Extract the (x, y) coordinate from the center of the cell holding the provided text.  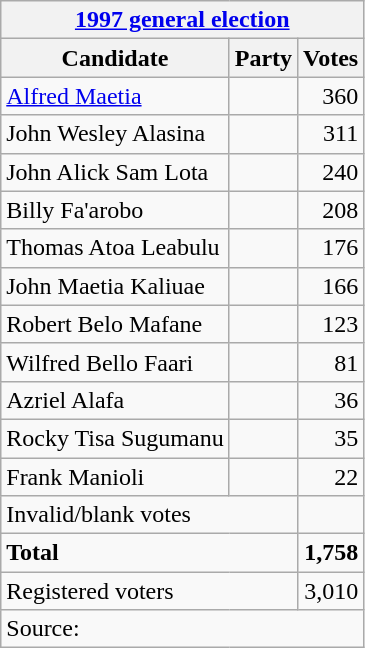
123 (331, 324)
John Wesley Alasina (115, 134)
John Maetia Kaliuae (115, 286)
176 (331, 248)
Alfred Maetia (115, 96)
Rocky Tisa Sugumanu (115, 438)
36 (331, 400)
Candidate (115, 58)
240 (331, 172)
John Alick Sam Lota (115, 172)
3,010 (331, 591)
Billy Fa'arobo (115, 210)
Thomas Atoa Leabulu (115, 248)
208 (331, 210)
311 (331, 134)
Source: (182, 629)
Votes (331, 58)
Party (263, 58)
Robert Belo Mafane (115, 324)
Invalid/blank votes (150, 515)
1,758 (331, 553)
Total (150, 553)
Frank Manioli (115, 477)
360 (331, 96)
Registered voters (150, 591)
Wilfred Bello Faari (115, 362)
81 (331, 362)
35 (331, 438)
166 (331, 286)
Azriel Alafa (115, 400)
22 (331, 477)
1997 general election (182, 20)
